Find where the given text appears and provide that cell's center as (x, y) coordinate. 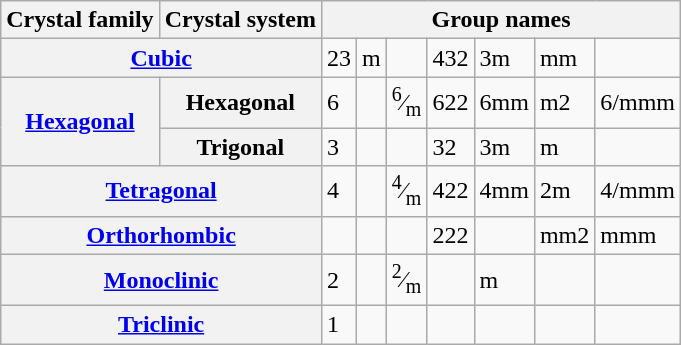
2m (564, 192)
6 (338, 102)
1 (338, 325)
2⁄m (406, 280)
Cubic (162, 58)
mm2 (564, 236)
Triclinic (162, 325)
222 (450, 236)
Tetragonal (162, 192)
Crystal family (80, 20)
Trigonal (240, 147)
432 (450, 58)
Orthorhombic (162, 236)
m2 (564, 102)
6⁄m (406, 102)
622 (450, 102)
mm (564, 58)
6mm (504, 102)
23 (338, 58)
2 (338, 280)
4⁄m (406, 192)
Monoclinic (162, 280)
4/mmm (638, 192)
4 (338, 192)
32 (450, 147)
6/mmm (638, 102)
Crystal system (240, 20)
Group names (500, 20)
422 (450, 192)
mmm (638, 236)
4mm (504, 192)
3 (338, 147)
